Capture the cell that displays the provided text and extract its [X, Y] central coordinate. 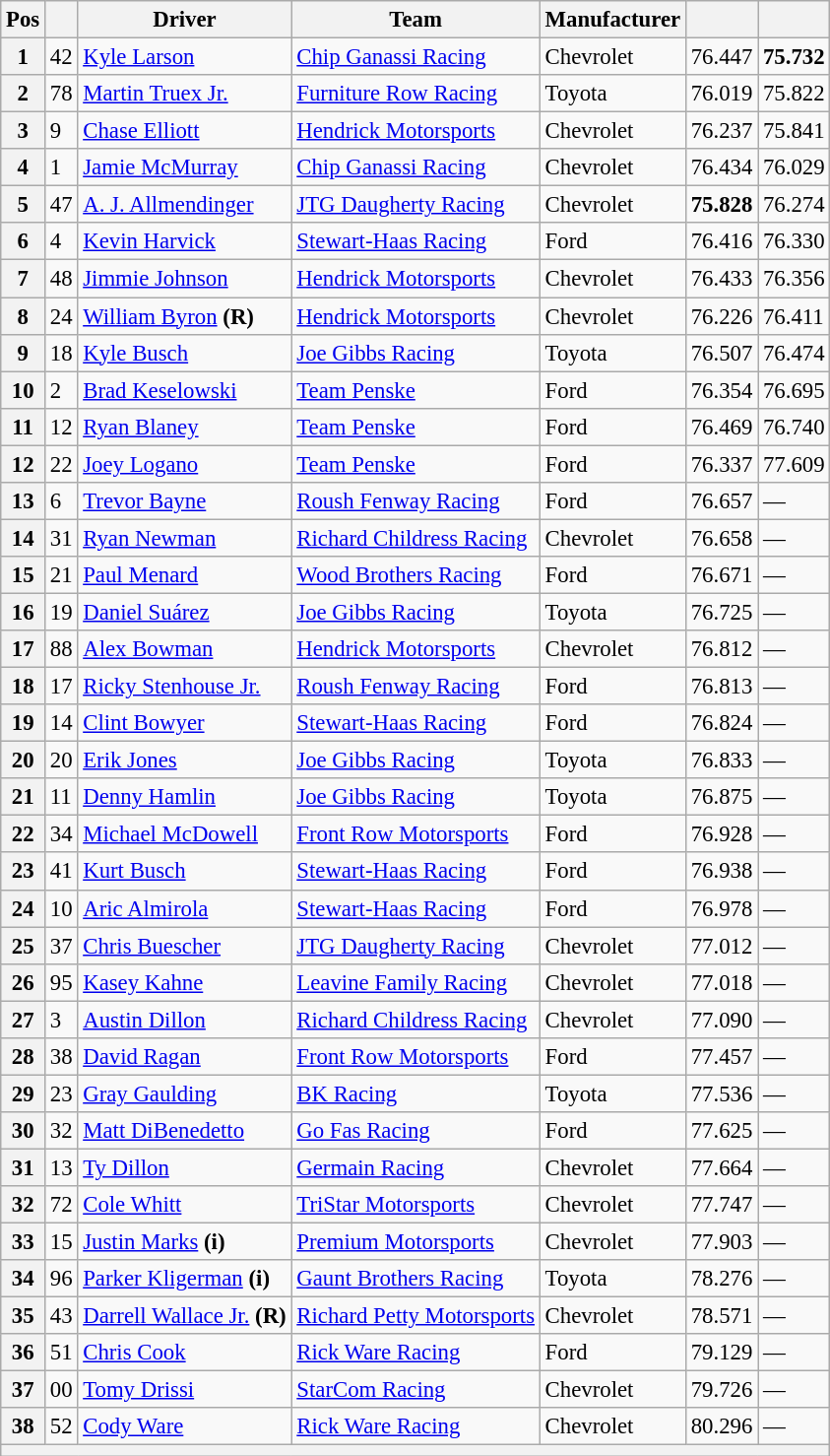
77.903 [721, 1242]
Paul Menard [185, 575]
95 [61, 982]
76.507 [721, 353]
Chris Buescher [185, 946]
77.625 [721, 1131]
Kasey Kahne [185, 982]
79.726 [721, 1390]
77.012 [721, 946]
Ryan Newman [185, 538]
William Byron (R) [185, 316]
77.609 [794, 464]
StarCom Racing [415, 1390]
A. J. Allmendinger [185, 205]
77.664 [721, 1167]
76.434 [721, 167]
Parker Kligerman (i) [185, 1279]
Kevin Harvick [185, 241]
Aric Almirola [185, 908]
Leavine Family Racing [415, 982]
27 [24, 1020]
35 [24, 1316]
Martin Truex Jr. [185, 94]
Justin Marks (i) [185, 1242]
76.226 [721, 316]
76.658 [721, 538]
Go Fas Racing [415, 1131]
25 [24, 946]
Brad Keselowski [185, 390]
Michael McDowell [185, 834]
26 [24, 982]
76.671 [721, 575]
76.469 [721, 427]
Jimmie Johnson [185, 279]
47 [61, 205]
Alex Bowman [185, 649]
76.928 [721, 834]
Furniture Row Racing [415, 94]
Ricky Stenhouse Jr. [185, 687]
76.725 [721, 612]
96 [61, 1279]
78.276 [721, 1279]
Kyle Larson [185, 57]
Kurt Busch [185, 872]
76.695 [794, 390]
Wood Brothers Racing [415, 575]
78 [61, 94]
Germain Racing [415, 1167]
BK Racing [415, 1093]
Matt DiBenedetto [185, 1131]
75.828 [721, 205]
43 [61, 1316]
36 [24, 1353]
Jamie McMurray [185, 167]
76.740 [794, 427]
76.029 [794, 167]
75.822 [794, 94]
00 [61, 1390]
79.129 [721, 1353]
Chase Elliott [185, 131]
76.330 [794, 241]
David Ragan [185, 1057]
78.571 [721, 1316]
Kyle Busch [185, 353]
76.812 [721, 649]
Denny Hamlin [185, 797]
Tomy Drissi [185, 1390]
Gray Gaulding [185, 1093]
Premium Motorsports [415, 1242]
41 [61, 872]
Trevor Bayne [185, 501]
77.090 [721, 1020]
28 [24, 1057]
76.433 [721, 279]
77.747 [721, 1205]
76.657 [721, 501]
76.447 [721, 57]
76.237 [721, 131]
52 [61, 1427]
Austin Dillon [185, 1020]
76.416 [721, 241]
Driver [185, 20]
76.824 [721, 723]
Gaunt Brothers Racing [415, 1279]
76.337 [721, 464]
77.018 [721, 982]
Erik Jones [185, 761]
Cody Ware [185, 1427]
76.019 [721, 94]
Joey Logano [185, 464]
48 [61, 279]
Ty Dillon [185, 1167]
76.875 [721, 797]
77.457 [721, 1057]
76.978 [721, 908]
TriStar Motorsports [415, 1205]
76.813 [721, 687]
5 [24, 205]
76.474 [794, 353]
42 [61, 57]
51 [61, 1353]
29 [24, 1093]
Richard Petty Motorsports [415, 1316]
77.536 [721, 1093]
72 [61, 1205]
76.274 [794, 205]
Darrell Wallace Jr. (R) [185, 1316]
Pos [24, 20]
75.732 [794, 57]
Team [415, 20]
76.356 [794, 279]
Daniel Suárez [185, 612]
Chris Cook [185, 1353]
Ryan Blaney [185, 427]
76.938 [721, 872]
7 [24, 279]
Cole Whitt [185, 1205]
30 [24, 1131]
Manufacturer [612, 20]
76.354 [721, 390]
33 [24, 1242]
80.296 [721, 1427]
8 [24, 316]
76.833 [721, 761]
88 [61, 649]
Clint Bowyer [185, 723]
76.411 [794, 316]
75.841 [794, 131]
16 [24, 612]
